Search for the cell housing the specified text and yield its [x, y] center coordinate. 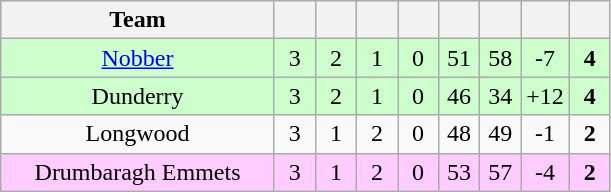
34 [500, 96]
Nobber [138, 58]
57 [500, 172]
Drumbaragh Emmets [138, 172]
Longwood [138, 134]
Team [138, 20]
46 [460, 96]
49 [500, 134]
Dunderry [138, 96]
-4 [546, 172]
58 [500, 58]
48 [460, 134]
-7 [546, 58]
-1 [546, 134]
51 [460, 58]
53 [460, 172]
+12 [546, 96]
